Pinpoint the cell where the given text exists, returning its [x, y] midpoint coordinate. 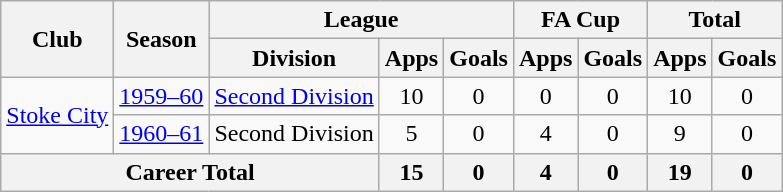
Career Total [190, 172]
Season [162, 39]
1959–60 [162, 96]
15 [411, 172]
Club [58, 39]
19 [680, 172]
League [362, 20]
Total [715, 20]
FA Cup [580, 20]
1960–61 [162, 134]
5 [411, 134]
Stoke City [58, 115]
Division [294, 58]
9 [680, 134]
